Return (X, Y) of the center of cell containing provided text 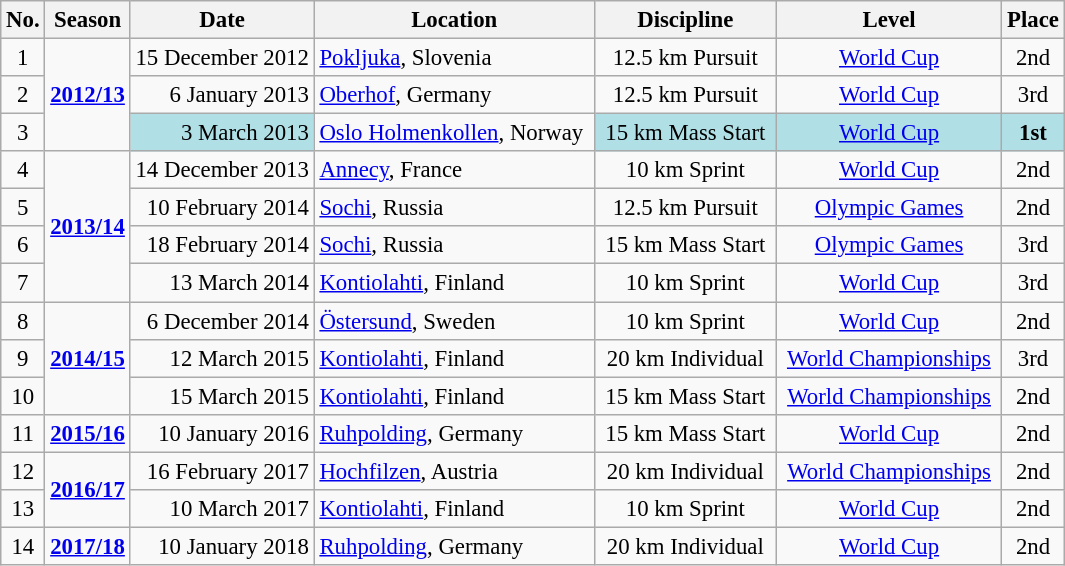
6 (23, 245)
6 January 2013 (222, 95)
Date (222, 20)
3 (23, 133)
11 (23, 433)
3 March 2013 (222, 133)
10 February 2014 (222, 208)
4 (23, 170)
18 February 2014 (222, 245)
Oberhof, Germany (454, 95)
12 March 2015 (222, 358)
2017/18 (88, 546)
7 (23, 283)
2016/17 (88, 490)
12 (23, 471)
16 February 2017 (222, 471)
2013/14 (88, 226)
Level (888, 20)
9 (23, 358)
1 (23, 58)
1st (1033, 133)
10 March 2017 (222, 509)
10 (23, 396)
14 December 2013 (222, 170)
14 (23, 546)
10 January 2018 (222, 546)
5 (23, 208)
2014/15 (88, 358)
2015/16 (88, 433)
2 (23, 95)
13 (23, 509)
Östersund, Sweden (454, 321)
10 January 2016 (222, 433)
Pokljuka, Slovenia (454, 58)
13 March 2014 (222, 283)
8 (23, 321)
Place (1033, 20)
15 December 2012 (222, 58)
2012/13 (88, 96)
Season (88, 20)
Annecy, France (454, 170)
6 December 2014 (222, 321)
No. (23, 20)
15 March 2015 (222, 396)
Discipline (685, 20)
Hochfilzen, Austria (454, 471)
Location (454, 20)
Oslo Holmenkollen, Norway (454, 133)
